Extract the (X, Y) coordinate from the center of the cell holding the provided text.  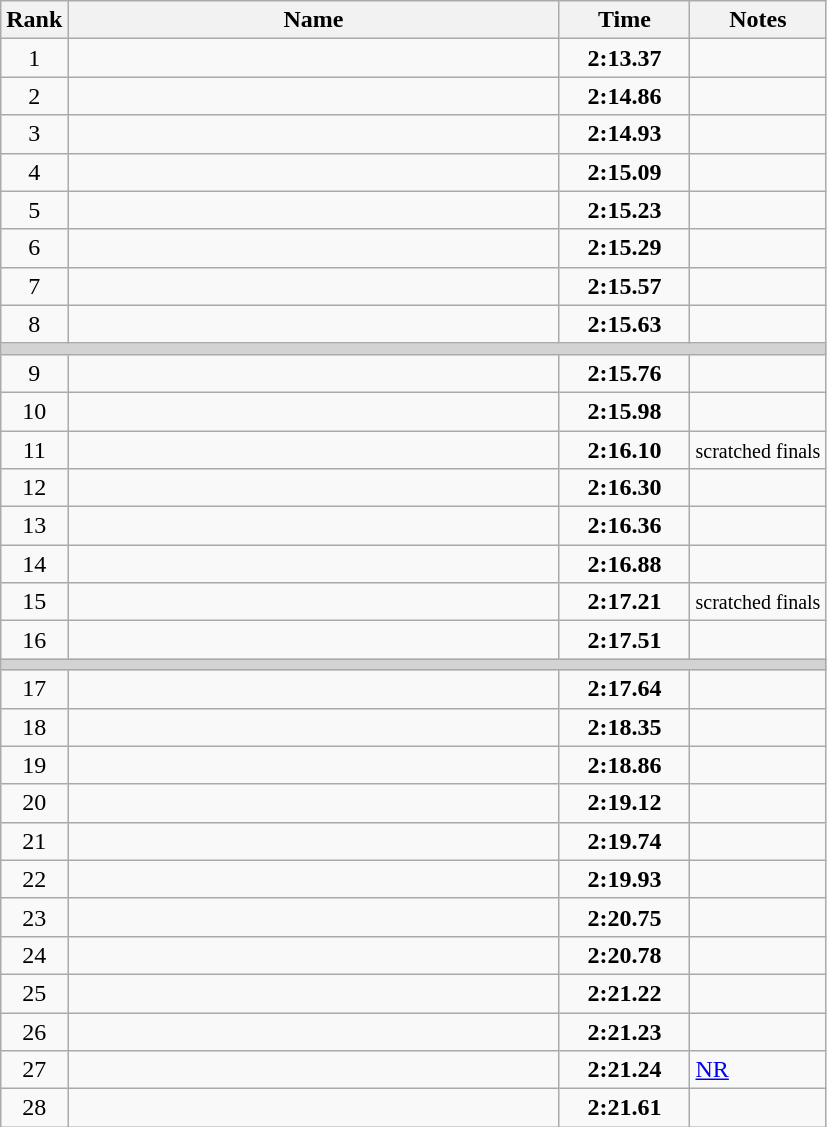
6 (34, 248)
2:15.29 (624, 248)
2:21.23 (624, 1031)
11 (34, 449)
7 (34, 286)
12 (34, 488)
2 (34, 96)
2:15.76 (624, 373)
22 (34, 879)
26 (34, 1031)
2:14.93 (624, 134)
21 (34, 841)
20 (34, 803)
2:14.86 (624, 96)
NR (758, 1070)
Notes (758, 20)
8 (34, 324)
24 (34, 955)
2:17.21 (624, 602)
2:16.30 (624, 488)
10 (34, 411)
2:19.12 (624, 803)
23 (34, 917)
25 (34, 993)
28 (34, 1108)
2:16.36 (624, 526)
2:18.35 (624, 727)
13 (34, 526)
19 (34, 765)
2:21.22 (624, 993)
2:18.86 (624, 765)
2:17.51 (624, 640)
27 (34, 1070)
2:16.10 (624, 449)
2:15.23 (624, 210)
2:20.75 (624, 917)
17 (34, 689)
16 (34, 640)
9 (34, 373)
2:17.64 (624, 689)
5 (34, 210)
15 (34, 602)
2:19.74 (624, 841)
3 (34, 134)
2:21.24 (624, 1070)
2:19.93 (624, 879)
2:16.88 (624, 564)
2:15.09 (624, 172)
2:20.78 (624, 955)
1 (34, 58)
Time (624, 20)
Name (314, 20)
4 (34, 172)
2:21.61 (624, 1108)
2:15.57 (624, 286)
Rank (34, 20)
14 (34, 564)
2:15.98 (624, 411)
2:13.37 (624, 58)
2:15.63 (624, 324)
18 (34, 727)
